Locate the cell with the specified text and output its [x, y] center coordinate. 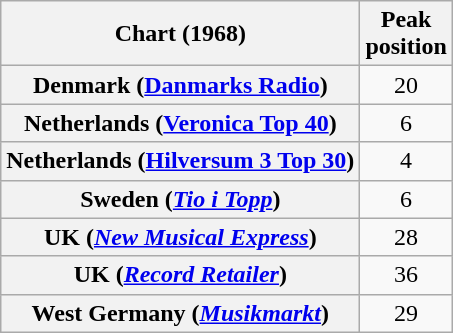
Sweden (Tio i Topp) [180, 199]
4 [406, 161]
20 [406, 85]
UK (New Musical Express) [180, 237]
28 [406, 237]
Netherlands (Hilversum 3 Top 30) [180, 161]
Peakposition [406, 34]
West Germany (Musikmarkt) [180, 313]
Netherlands (Veronica Top 40) [180, 123]
29 [406, 313]
Chart (1968) [180, 34]
Denmark (Danmarks Radio) [180, 85]
UK (Record Retailer) [180, 275]
36 [406, 275]
